Provide the [x, y] coordinate of the cell's center where the given text is located.  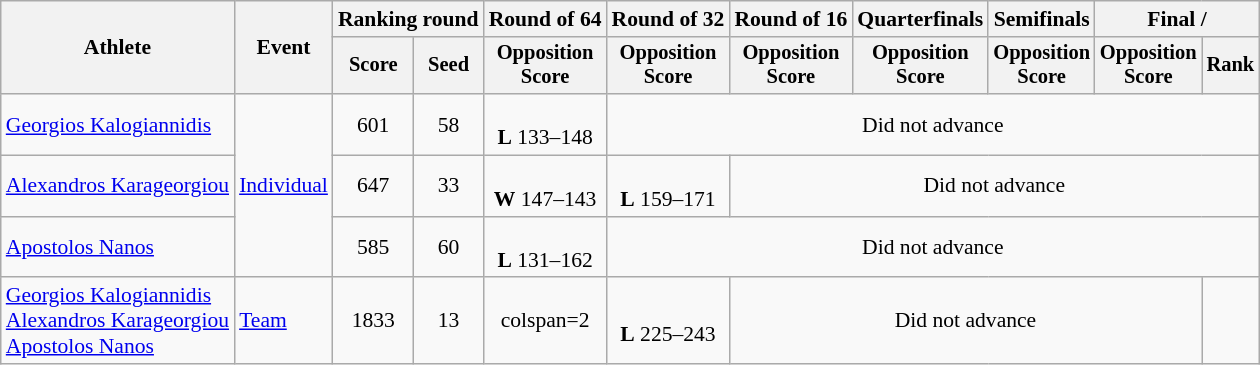
L 159–171 [668, 186]
Rank [1231, 66]
Round of 32 [668, 19]
Score [374, 66]
Team [284, 322]
Quarterfinals [920, 19]
60 [449, 248]
58 [449, 124]
585 [374, 248]
1833 [374, 322]
Individual [284, 186]
33 [449, 186]
Alexandros Karageorgiou [118, 186]
colspan=2 [546, 322]
Final / [1177, 19]
Semifinals [1042, 19]
Round of 16 [790, 19]
W 147–143 [546, 186]
Event [284, 48]
L 133–148 [546, 124]
Athlete [118, 48]
Seed [449, 66]
L 225–243 [668, 322]
601 [374, 124]
Georgios KalogiannidisAlexandros KarageorgiouApostolos Nanos [118, 322]
Apostolos Nanos [118, 248]
Ranking round [408, 19]
647 [374, 186]
Round of 64 [546, 19]
13 [449, 322]
Georgios Kalogiannidis [118, 124]
L 131–162 [546, 248]
